Find where the given text appears and provide that cell's center as [X, Y] coordinate. 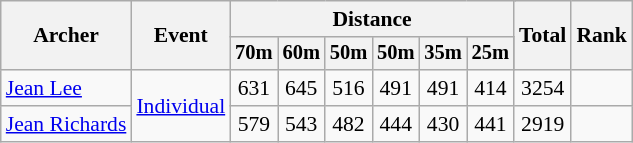
Rank [602, 36]
25m [490, 54]
444 [396, 124]
Total [542, 36]
35m [442, 54]
Archer [66, 36]
482 [348, 124]
Individual [180, 106]
Jean Richards [66, 124]
579 [254, 124]
Distance [372, 19]
414 [490, 88]
Jean Lee [66, 88]
60m [302, 54]
543 [302, 124]
441 [490, 124]
2919 [542, 124]
430 [442, 124]
3254 [542, 88]
645 [302, 88]
70m [254, 54]
516 [348, 88]
Event [180, 36]
631 [254, 88]
